Identify which cell holds the provided text, then report its [X, Y] central coordinate. 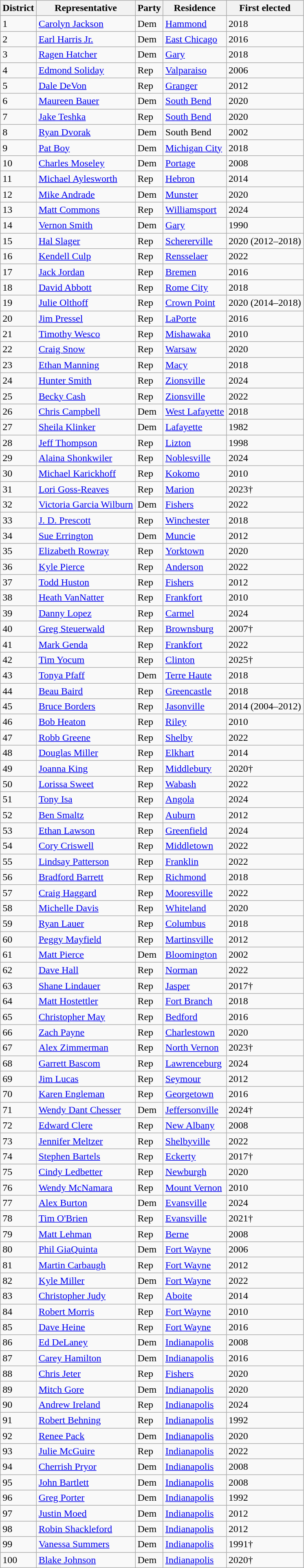
Elizabeth Rowray [86, 551]
2007† [265, 629]
97 [18, 1513]
70 [18, 1094]
Newburgh [195, 1172]
Rensselaer [195, 256]
74 [18, 1156]
Lorissa Sweet [86, 784]
Craig Snow [86, 349]
57 [18, 892]
89 [18, 1389]
Matt Hostettler [86, 1001]
46 [18, 722]
Greg Steuerwald [86, 629]
Lori Goss-Reaves [86, 489]
45 [18, 707]
100 [18, 1560]
Jim Lucas [86, 1079]
West Lafayette [195, 411]
8 [18, 132]
Blake Johnson [86, 1560]
1998 [265, 442]
Jeff Thompson [86, 442]
50 [18, 784]
10 [18, 163]
63 [18, 986]
82 [18, 1281]
25 [18, 396]
2021† [265, 1219]
Lafayette [195, 427]
Robb Greene [86, 738]
81 [18, 1265]
26 [18, 411]
43 [18, 675]
Jim Pressel [86, 318]
21 [18, 334]
37 [18, 582]
Greenfield [195, 830]
20 [18, 318]
84 [18, 1312]
Munster [195, 194]
Michigan City [195, 148]
Douglas Miller [86, 753]
Williamsport [195, 210]
60 [18, 939]
49 [18, 769]
61 [18, 955]
Jasper [195, 986]
55 [18, 861]
David Abbott [86, 287]
23 [18, 365]
Jake Teshka [86, 117]
17 [18, 272]
47 [18, 738]
Middlebury [195, 769]
Terre Haute [195, 675]
Hebron [195, 179]
Residence [195, 8]
Andrew Ireland [86, 1405]
27 [18, 427]
Michelle Davis [86, 908]
Charlestown [195, 1032]
Bradford Barrett [86, 877]
Justin Moed [86, 1513]
87 [18, 1358]
Bloomington [195, 955]
7 [18, 117]
Ben Smaltz [86, 815]
Victoria Garcia Wilburn [86, 505]
Greencastle [195, 691]
51 [18, 799]
Lindsay Patterson [86, 861]
Berne [195, 1234]
Renee Pack [86, 1435]
62 [18, 970]
Schererville [195, 241]
52 [18, 815]
Ryan Lauer [86, 923]
East Chicago [195, 39]
85 [18, 1327]
19 [18, 303]
Pat Boy [86, 148]
6 [18, 101]
72 [18, 1125]
Robert Behning [86, 1420]
40 [18, 629]
District [18, 8]
31 [18, 489]
76 [18, 1188]
35 [18, 551]
Jennifer Meltzer [86, 1141]
Sue Errington [86, 536]
2014 (2004–2012) [265, 707]
Alex Zimmerman [86, 1048]
Tonya Pfaff [86, 675]
Clinton [195, 660]
Christopher Judy [86, 1296]
Winchester [195, 520]
Christopher May [86, 1017]
29 [18, 458]
Columbus [195, 923]
First elected [265, 8]
Matt Lehman [86, 1234]
53 [18, 830]
Stephen Bartels [86, 1156]
Robert Morris [86, 1312]
80 [18, 1250]
Representative [86, 8]
Wabash [195, 784]
Warsaw [195, 349]
1982 [265, 427]
44 [18, 691]
42 [18, 660]
14 [18, 225]
Lizton [195, 442]
67 [18, 1048]
Michael Aylesworth [86, 179]
North Vernon [195, 1048]
Jeffersonville [195, 1110]
Mike Andrade [86, 194]
Dale DeVon [86, 86]
Shelbyville [195, 1141]
Chris Jeter [86, 1374]
Craig Haggard [86, 892]
1991† [265, 1544]
93 [18, 1451]
Hunter Smith [86, 380]
Norman [195, 970]
98 [18, 1529]
LaPorte [195, 318]
Alex Burton [86, 1203]
Ryan Dvorak [86, 132]
Bremen [195, 272]
Aboite [195, 1296]
Zach Payne [86, 1032]
Granger [195, 86]
Middletown [195, 846]
Hal Slager [86, 241]
Michael Karickhoff [86, 474]
Cherrish Pryor [86, 1467]
79 [18, 1234]
73 [18, 1141]
Kyle Pierce [86, 567]
Mooresville [195, 892]
66 [18, 1032]
Mishawaka [195, 334]
Franklin [195, 861]
Peggy Mayfield [86, 939]
16 [18, 256]
Ed DeLaney [86, 1343]
Dave Hall [86, 970]
Yorktown [195, 551]
Mark Genda [86, 644]
Eckerty [195, 1156]
Shelby [195, 738]
Phil GiaQuinta [86, 1250]
Wendy Dant Chesser [86, 1110]
Cory Criswell [86, 846]
2020 (2012–2018) [265, 241]
30 [18, 474]
John Bartlett [86, 1482]
Tim O'Brien [86, 1219]
15 [18, 241]
Timothy Wesco [86, 334]
Heath VanNatter [86, 598]
56 [18, 877]
Marion [195, 489]
88 [18, 1374]
Karen Engleman [86, 1094]
Greg Porter [86, 1498]
5 [18, 86]
32 [18, 505]
36 [18, 567]
Fort Branch [195, 1001]
Muncie [195, 536]
Alaina Shonkwiler [86, 458]
Matt Commons [86, 210]
22 [18, 349]
1990 [265, 225]
Robin Shackleford [86, 1529]
Tony Isa [86, 799]
48 [18, 753]
Mitch Gore [86, 1389]
Jasonville [195, 707]
Ethan Manning [86, 365]
Dave Heine [86, 1327]
Shane Lindauer [86, 986]
Matt Pierce [86, 955]
54 [18, 846]
Beau Baird [86, 691]
9 [18, 148]
Sheila Klinker [86, 427]
Kyle Miller [86, 1281]
Portage [195, 163]
Whiteland [195, 908]
Richmond [195, 877]
18 [18, 287]
Cindy Ledbetter [86, 1172]
11 [18, 179]
Bob Heaton [86, 722]
92 [18, 1435]
Anderson [195, 567]
2 [18, 39]
Todd Huston [86, 582]
71 [18, 1110]
Charles Moseley [86, 163]
33 [18, 520]
Kendell Culp [86, 256]
Tim Yocum [86, 660]
83 [18, 1296]
2024† [265, 1110]
65 [18, 1017]
75 [18, 1172]
Carey Hamilton [86, 1358]
Brownsburg [195, 629]
96 [18, 1498]
Julie Olthoff [86, 303]
Carolyn Jackson [86, 24]
77 [18, 1203]
59 [18, 923]
Bedford [195, 1017]
69 [18, 1079]
Ragen Hatcher [86, 55]
58 [18, 908]
Maureen Bauer [86, 101]
95 [18, 1482]
Martin Carbaugh [86, 1265]
Ethan Lawson [86, 830]
Kokomo [195, 474]
Danny Lopez [86, 613]
86 [18, 1343]
J. D. Prescott [86, 520]
12 [18, 194]
Edmond Soliday [86, 70]
Party [149, 8]
1 [18, 24]
Rome City [195, 287]
Angola [195, 799]
38 [18, 598]
Riley [195, 722]
90 [18, 1405]
Wendy McNamara [86, 1188]
Auburn [195, 815]
78 [18, 1219]
2025† [265, 660]
Elkhart [195, 753]
Becky Cash [86, 396]
91 [18, 1420]
Hammond [195, 24]
Mount Vernon [195, 1188]
99 [18, 1544]
28 [18, 442]
Carmel [195, 613]
New Albany [195, 1125]
Crown Point [195, 303]
64 [18, 1001]
Garrett Bascom [86, 1063]
2020 (2014–2018) [265, 303]
Vanessa Summers [86, 1544]
94 [18, 1467]
Bruce Borders [86, 707]
4 [18, 70]
41 [18, 644]
Macy [195, 365]
Julie McGuire [86, 1451]
Noblesville [195, 458]
Seymour [195, 1079]
Earl Harris Jr. [86, 39]
24 [18, 380]
Vernon Smith [86, 225]
Edward Clere [86, 1125]
3 [18, 55]
39 [18, 613]
Jack Jordan [86, 272]
34 [18, 536]
Valparaiso [195, 70]
Georgetown [195, 1094]
Lawrenceburg [195, 1063]
68 [18, 1063]
Martinsville [195, 939]
Chris Campbell [86, 411]
Joanna King [86, 769]
13 [18, 210]
